Scan for the cell matching the given text and deliver its (x, y) coordinate at center. 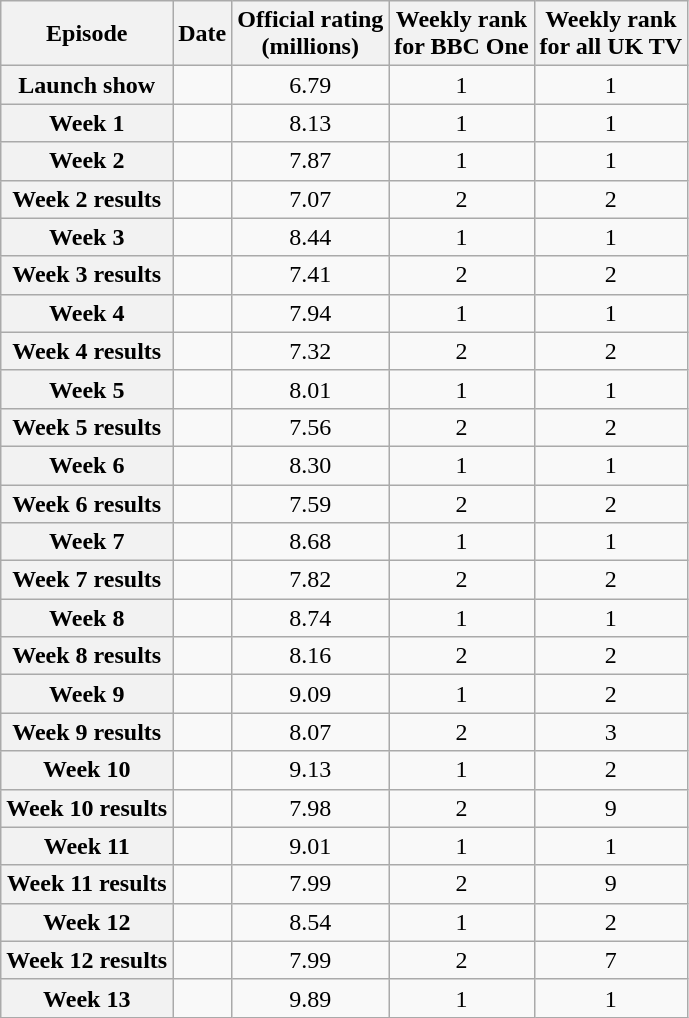
Week 5 (87, 389)
8.16 (310, 656)
Week 11 results (87, 884)
7.87 (310, 161)
Week 6 results (87, 503)
8.01 (310, 389)
Weekly rankfor all UK TV (611, 34)
Week 13 (87, 998)
9.09 (310, 694)
Week 9 (87, 694)
Week 5 results (87, 427)
Week 8 results (87, 656)
Week 3 results (87, 275)
7.32 (310, 351)
7.56 (310, 427)
3 (611, 732)
8.07 (310, 732)
8.13 (310, 123)
7.07 (310, 199)
Week 2 (87, 161)
Week 9 results (87, 732)
Week 7 (87, 542)
Launch show (87, 85)
Weekly rankfor BBC One (462, 34)
Week 10 results (87, 808)
Episode (87, 34)
Week 8 (87, 618)
8.44 (310, 237)
Date (202, 34)
8.54 (310, 922)
9.13 (310, 770)
Week 6 (87, 465)
8.68 (310, 542)
7.82 (310, 580)
6.79 (310, 85)
Week 1 (87, 123)
Week 4 (87, 313)
7 (611, 960)
Official rating(millions) (310, 34)
7.59 (310, 503)
7.94 (310, 313)
Week 12 results (87, 960)
Week 7 results (87, 580)
8.74 (310, 618)
9.01 (310, 846)
Week 11 (87, 846)
Week 3 (87, 237)
7.98 (310, 808)
9.89 (310, 998)
Week 10 (87, 770)
8.30 (310, 465)
Week 4 results (87, 351)
Week 2 results (87, 199)
Week 12 (87, 922)
7.41 (310, 275)
